Scan for the cell matching the given text and deliver its (X, Y) coordinate at center. 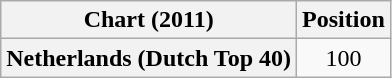
Position (344, 20)
Chart (2011) (149, 20)
100 (344, 58)
Netherlands (Dutch Top 40) (149, 58)
